Output the [x, y] coordinate of the center of the cell containing the given text.  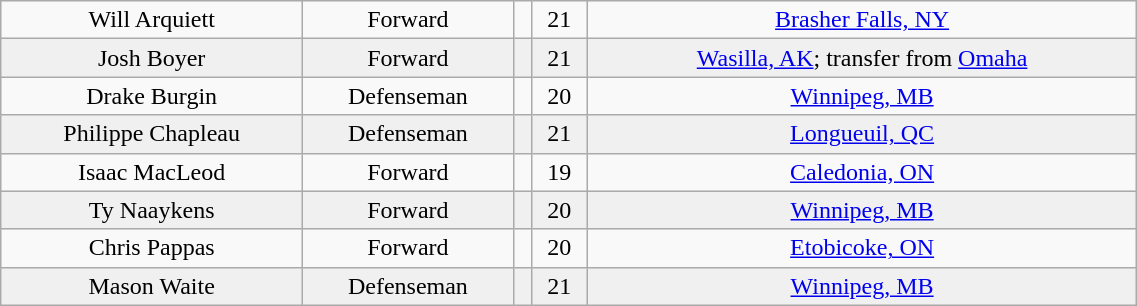
19 [559, 172]
Mason Waite [152, 286]
Will Arquiett [152, 20]
Philippe Chapleau [152, 134]
Isaac MacLeod [152, 172]
Etobicoke, ON [862, 248]
Ty Naaykens [152, 210]
Brasher Falls, NY [862, 20]
Wasilla, AK; transfer from Omaha [862, 58]
Josh Boyer [152, 58]
Longueuil, QC [862, 134]
Caledonia, ON [862, 172]
Drake Burgin [152, 96]
Chris Pappas [152, 248]
